From the cell containing the given text, extract its center point as [x, y] coordinate. 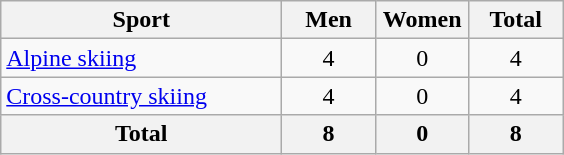
Alpine skiing [142, 58]
Sport [142, 20]
Women [422, 20]
Cross-country skiing [142, 96]
Men [329, 20]
